Find where the given text appears and provide that cell's center as [x, y] coordinate. 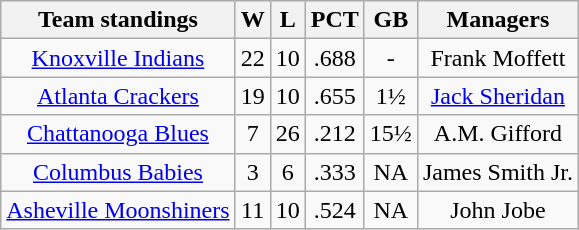
.655 [334, 96]
.212 [334, 134]
3 [252, 172]
.688 [334, 58]
15½ [390, 134]
.524 [334, 210]
Chattanooga Blues [118, 134]
Jack Sheridan [498, 96]
Frank Moffett [498, 58]
7 [252, 134]
John Jobe [498, 210]
1½ [390, 96]
22 [252, 58]
Knoxville Indians [118, 58]
A.M. Gifford [498, 134]
Atlanta Crackers [118, 96]
L [288, 20]
GB [390, 20]
Asheville Moonshiners [118, 210]
6 [288, 172]
26 [288, 134]
Team standings [118, 20]
.333 [334, 172]
Columbus Babies [118, 172]
W [252, 20]
Managers [498, 20]
PCT [334, 20]
- [390, 58]
11 [252, 210]
James Smith Jr. [498, 172]
19 [252, 96]
